For the text-containing cell, return its midpoint in [x, y] coordinate format. 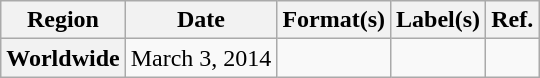
Format(s) [334, 20]
March 3, 2014 [201, 58]
Label(s) [438, 20]
Worldwide [63, 58]
Date [201, 20]
Ref. [512, 20]
Region [63, 20]
